Capture the cell that displays the provided text and extract its (x, y) central coordinate. 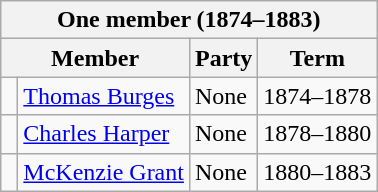
Member (96, 58)
Charles Harper (104, 134)
One member (1874–1883) (189, 20)
1874–1878 (318, 96)
McKenzie Grant (104, 172)
Thomas Burges (104, 96)
1880–1883 (318, 172)
Party (223, 58)
1878–1880 (318, 134)
Term (318, 58)
